Return the (X, Y) coordinate for the center point of the cell that contains the specified text.  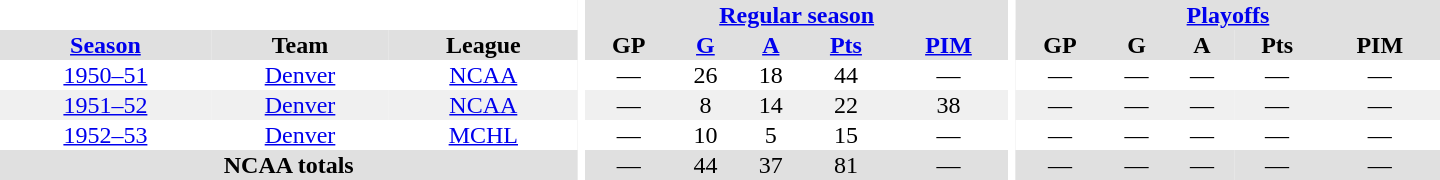
22 (846, 105)
5 (770, 135)
18 (770, 75)
1952–53 (106, 135)
MCHL (483, 135)
38 (948, 105)
1951–52 (106, 105)
NCAA totals (288, 165)
Team (300, 45)
Playoffs (1228, 15)
81 (846, 165)
8 (706, 105)
Regular season (797, 15)
26 (706, 75)
League (483, 45)
1950–51 (106, 75)
15 (846, 135)
37 (770, 165)
10 (706, 135)
Season (106, 45)
14 (770, 105)
